Provide the [x, y] coordinate of the cell's center where the given text is located.  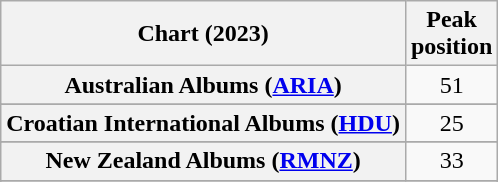
25 [451, 123]
Australian Albums (ARIA) [204, 85]
33 [451, 161]
Croatian International Albums (HDU) [204, 123]
Peakposition [451, 34]
Chart (2023) [204, 34]
New Zealand Albums (RMNZ) [204, 161]
51 [451, 85]
